Return (x, y) of the center of cell containing provided text 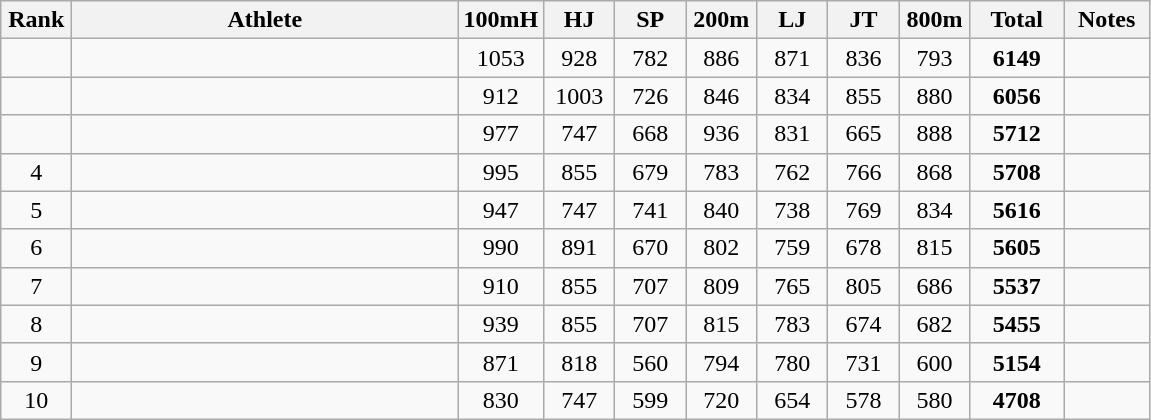
5154 (1017, 362)
947 (501, 210)
759 (792, 248)
5712 (1017, 134)
830 (501, 400)
Total (1017, 20)
5455 (1017, 324)
665 (864, 134)
686 (934, 286)
674 (864, 324)
766 (864, 172)
782 (650, 58)
5537 (1017, 286)
868 (934, 172)
793 (934, 58)
741 (650, 210)
939 (501, 324)
599 (650, 400)
928 (580, 58)
818 (580, 362)
720 (722, 400)
580 (934, 400)
990 (501, 248)
654 (792, 400)
765 (792, 286)
Notes (1107, 20)
738 (792, 210)
6 (36, 248)
7 (36, 286)
4 (36, 172)
780 (792, 362)
HJ (580, 20)
936 (722, 134)
8 (36, 324)
200m (722, 20)
794 (722, 362)
SP (650, 20)
Rank (36, 20)
912 (501, 96)
891 (580, 248)
578 (864, 400)
682 (934, 324)
JT (864, 20)
670 (650, 248)
800m (934, 20)
4708 (1017, 400)
678 (864, 248)
977 (501, 134)
726 (650, 96)
5 (36, 210)
840 (722, 210)
560 (650, 362)
995 (501, 172)
LJ (792, 20)
5605 (1017, 248)
910 (501, 286)
679 (650, 172)
880 (934, 96)
731 (864, 362)
1053 (501, 58)
805 (864, 286)
888 (934, 134)
5708 (1017, 172)
10 (36, 400)
6149 (1017, 58)
836 (864, 58)
1003 (580, 96)
5616 (1017, 210)
886 (722, 58)
6056 (1017, 96)
600 (934, 362)
809 (722, 286)
Athlete (265, 20)
668 (650, 134)
802 (722, 248)
9 (36, 362)
762 (792, 172)
831 (792, 134)
769 (864, 210)
846 (722, 96)
100mH (501, 20)
